Identify which cell holds the provided text, then report its (x, y) central coordinate. 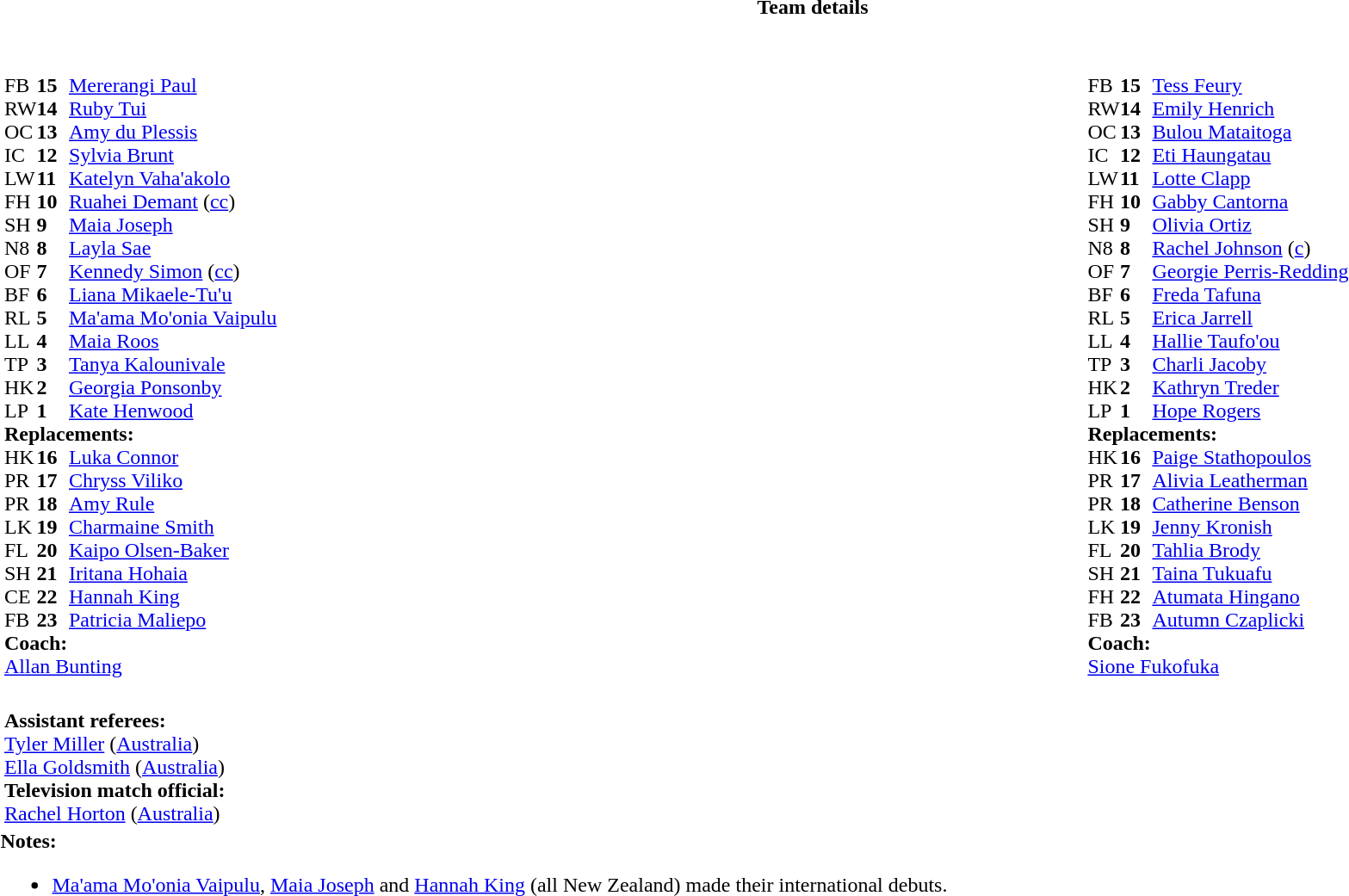
Lotte Clapp (1250, 179)
Georgie Perris-Redding (1250, 272)
Sylvia Brunt (173, 155)
Alivia Leatherman (1250, 480)
Emily Henrich (1250, 108)
Atumata Hingano (1250, 597)
Erica Jarrell (1250, 318)
Sione Fukofuka (1217, 666)
Charli Jacoby (1250, 365)
Tess Feury (1250, 86)
Ma'ama Mo'onia Vaipulu (173, 318)
Bulou Mataitoga (1250, 133)
Tahlia Brody (1250, 551)
Maia Joseph (173, 226)
Mererangi Paul (173, 86)
Luka Connor (173, 458)
Hope Rogers (1250, 411)
Tanya Kalounivale (173, 365)
Amy Rule (173, 504)
Gabby Cantorna (1250, 201)
Georgia Ponsonby (173, 387)
Hallie Taufo'ou (1250, 341)
CE (21, 597)
Olivia Ortiz (1250, 226)
Kathryn Treder (1250, 387)
Catherine Benson (1250, 504)
Charmaine Smith (173, 527)
Liana Mikaele-Tu'u (173, 294)
Ruahei Demant (cc) (173, 201)
Kaipo Olsen-Baker (173, 551)
Autumn Czaplicki (1250, 620)
Ruby Tui (173, 108)
Rachel Johnson (c) (1250, 248)
Freda Tafuna (1250, 294)
Chryss Viliko (173, 480)
Jenny Kronish (1250, 527)
Iritana Hohaia (173, 573)
Allan Bunting (140, 666)
Patricia Maliepo (173, 620)
Hannah King (173, 597)
Layla Sae (173, 248)
Amy du Plessis (173, 133)
Paige Stathopoulos (1250, 458)
Taina Tukuafu (1250, 573)
Katelyn Vaha'akolo (173, 179)
Kennedy Simon (cc) (173, 272)
Maia Roos (173, 341)
Kate Henwood (173, 411)
Eti Haungatau (1250, 155)
